Return the (X, Y) coordinate for the center point of the cell that contains the specified text.  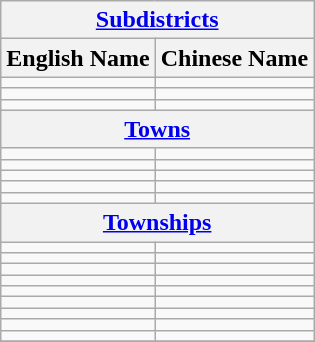
Townships (158, 222)
English Name (78, 58)
Chinese Name (234, 58)
Subdistricts (158, 20)
Towns (158, 129)
